Return (X, Y) of the center of cell containing provided text 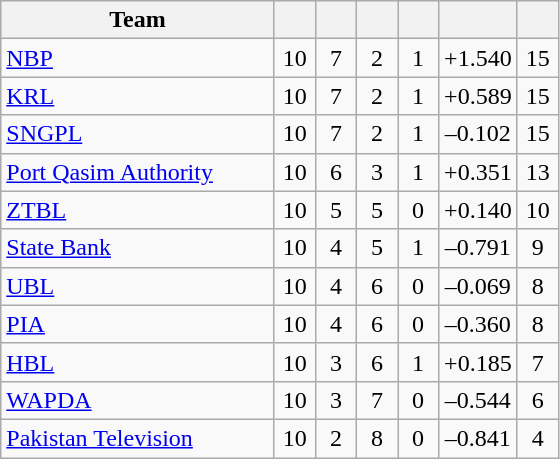
13 (538, 172)
Pakistan Television (138, 438)
UBL (138, 286)
–0.102 (478, 134)
State Bank (138, 248)
9 (538, 248)
–0.069 (478, 286)
+0.185 (478, 362)
+0.351 (478, 172)
Team (138, 20)
–0.544 (478, 400)
NBP (138, 58)
–0.791 (478, 248)
HBL (138, 362)
KRL (138, 96)
+0.589 (478, 96)
–0.841 (478, 438)
WAPDA (138, 400)
SNGPL (138, 134)
PIA (138, 324)
ZTBL (138, 210)
–0.360 (478, 324)
+0.140 (478, 210)
Port Qasim Authority (138, 172)
+1.540 (478, 58)
